Return (x, y) of the center of cell containing provided text 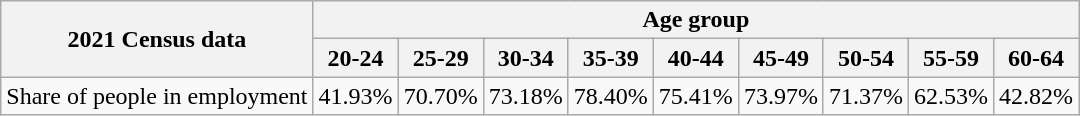
78.40% (610, 96)
25-29 (440, 58)
73.18% (526, 96)
70.70% (440, 96)
75.41% (696, 96)
30-34 (526, 58)
35-39 (610, 58)
2021 Census data (157, 39)
55-59 (950, 58)
60-64 (1036, 58)
62.53% (950, 96)
Share of people in employment (157, 96)
41.93% (356, 96)
73.97% (780, 96)
20-24 (356, 58)
45-49 (780, 58)
Age group (696, 20)
40-44 (696, 58)
50-54 (866, 58)
71.37% (866, 96)
42.82% (1036, 96)
